Scan for the cell matching the given text and deliver its [X, Y] coordinate at center. 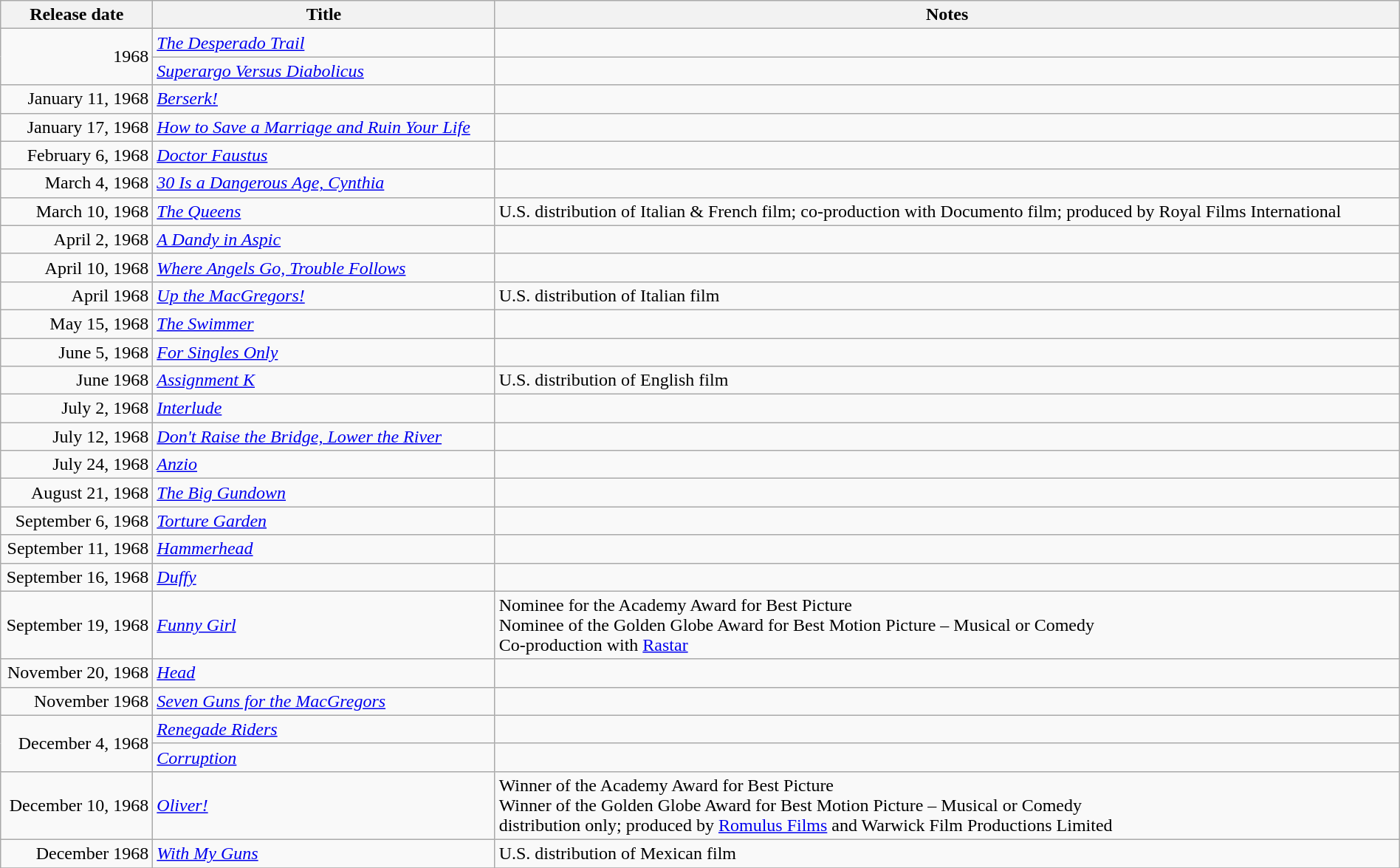
The Swimmer [323, 324]
Corruption [323, 757]
The Desperado Trail [323, 43]
Torture Garden [323, 521]
Up the MacGregors! [323, 295]
Doctor Faustus [323, 155]
30 Is a Dangerous Age, Cynthia [323, 183]
Notes [947, 15]
1968 [77, 57]
Duffy [323, 577]
U.S. distribution of Italian & French film; co-production with Documento film; produced by Royal Films International [947, 211]
Renegade Riders [323, 729]
U.S. distribution of English film [947, 380]
U.S. distribution of Italian film [947, 295]
September 19, 1968 [77, 625]
September 16, 1968 [77, 577]
Superargo Versus Diabolicus [323, 71]
For Singles Only [323, 352]
Release date [77, 15]
Head [323, 673]
Interlude [323, 409]
Assignment K [323, 380]
January 17, 1968 [77, 127]
November 1968 [77, 701]
Where Angels Go, Trouble Follows [323, 267]
Berserk! [323, 99]
Nominee for the Academy Award for Best PictureNominee of the Golden Globe Award for Best Motion Picture – Musical or ComedyCo-production with Rastar [947, 625]
January 11, 1968 [77, 99]
How to Save a Marriage and Ruin Your Life [323, 127]
Hammerhead [323, 549]
U.S. distribution of Mexican film [947, 853]
June 1968 [77, 380]
December 4, 1968 [77, 743]
December 1968 [77, 853]
Funny Girl [323, 625]
July 2, 1968 [77, 409]
December 10, 1968 [77, 805]
July 24, 1968 [77, 465]
November 20, 1968 [77, 673]
March 10, 1968 [77, 211]
Don't Raise the Bridge, Lower the River [323, 437]
Anzio [323, 465]
Title [323, 15]
September 6, 1968 [77, 521]
April 10, 1968 [77, 267]
Oliver! [323, 805]
September 11, 1968 [77, 549]
May 15, 1968 [77, 324]
April 1968 [77, 295]
July 12, 1968 [77, 437]
The Queens [323, 211]
March 4, 1968 [77, 183]
A Dandy in Aspic [323, 239]
April 2, 1968 [77, 239]
The Big Gundown [323, 493]
Seven Guns for the MacGregors [323, 701]
February 6, 1968 [77, 155]
August 21, 1968 [77, 493]
June 5, 1968 [77, 352]
With My Guns [323, 853]
